Return the [X, Y] coordinate for the center point of the cell that contains the specified text.  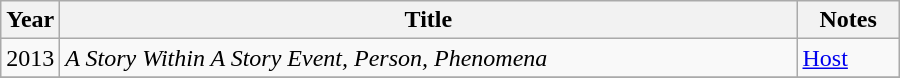
Notes [848, 20]
Host [848, 58]
A Story Within A Story Event, Person, Phenomena [428, 58]
Title [428, 20]
2013 [30, 58]
Year [30, 20]
